Return (x, y) of the center of cell containing provided text 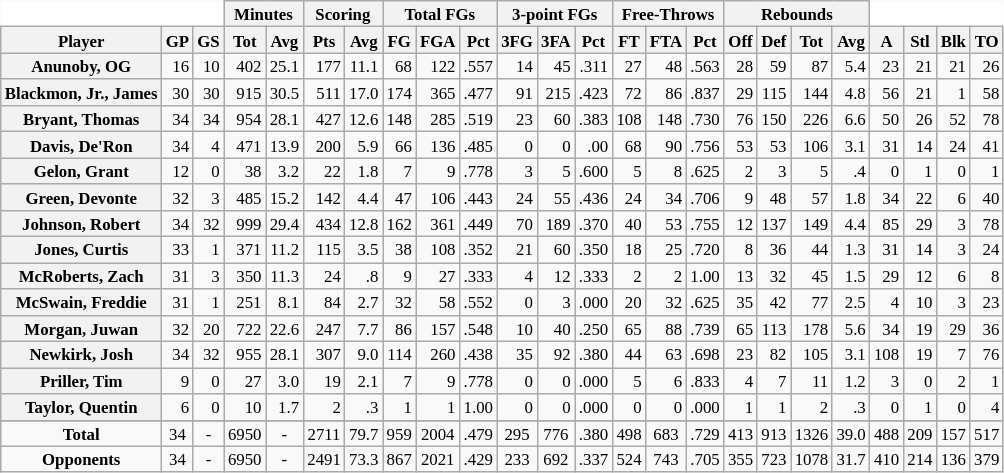
215 (556, 93)
355 (740, 459)
2.1 (364, 381)
485 (245, 197)
114 (398, 355)
260 (438, 355)
683 (666, 433)
498 (628, 433)
3.0 (285, 381)
1326 (812, 433)
743 (666, 459)
31.7 (851, 459)
11 (812, 381)
150 (774, 119)
954 (245, 119)
295 (517, 433)
50 (886, 119)
233 (517, 459)
Taylor, Quentin (82, 407)
5.9 (364, 145)
517 (986, 433)
.837 (705, 93)
63 (666, 355)
5.6 (851, 328)
Anunoby, OG (82, 66)
692 (556, 459)
122 (438, 66)
72 (628, 93)
11.2 (285, 250)
29.4 (285, 224)
.600 (594, 171)
25 (666, 250)
.443 (479, 197)
149 (812, 224)
Rebounds (797, 14)
12.6 (364, 119)
Green, Devonte (82, 197)
Morgan, Juwan (82, 328)
Priller, Tim (82, 381)
McSwain, Freddie (82, 302)
Free-Throws (668, 14)
3FA (556, 40)
.705 (705, 459)
13 (740, 276)
524 (628, 459)
137 (774, 224)
2.7 (364, 302)
113 (774, 328)
Gelon, Grant (82, 171)
87 (812, 66)
.423 (594, 93)
1078 (812, 459)
1.3 (851, 250)
.756 (705, 145)
177 (324, 66)
1.2 (851, 381)
434 (324, 224)
Pts (324, 40)
30.5 (285, 93)
105 (812, 355)
91 (517, 93)
.436 (594, 197)
.250 (594, 328)
723 (774, 459)
Def (774, 40)
TO (986, 40)
.519 (479, 119)
82 (774, 355)
247 (324, 328)
18 (628, 250)
142 (324, 197)
722 (245, 328)
1.5 (851, 276)
66 (398, 145)
.477 (479, 93)
.563 (705, 66)
15.2 (285, 197)
52 (954, 119)
92 (556, 355)
Total (82, 433)
Stl (920, 40)
.548 (479, 328)
Scoring (342, 14)
214 (920, 459)
A (886, 40)
471 (245, 145)
16 (178, 66)
413 (740, 433)
307 (324, 355)
FG (398, 40)
379 (986, 459)
84 (324, 302)
488 (886, 433)
427 (324, 119)
.479 (479, 433)
39.0 (851, 433)
59 (774, 66)
2021 (438, 459)
226 (812, 119)
8.1 (285, 302)
25.1 (285, 66)
.00 (594, 145)
85 (886, 224)
.833 (705, 381)
511 (324, 93)
6.6 (851, 119)
999 (245, 224)
200 (324, 145)
.429 (479, 459)
350 (245, 276)
Player (82, 40)
12.8 (364, 224)
365 (438, 93)
Blackmon, Jr., James (82, 93)
.729 (705, 433)
56 (886, 93)
3-point FGs (554, 14)
410 (886, 459)
22.6 (285, 328)
42 (774, 302)
.739 (705, 328)
70 (517, 224)
.698 (705, 355)
.438 (479, 355)
4.8 (851, 93)
Bryant, Thomas (82, 119)
867 (398, 459)
.311 (594, 66)
FGA (438, 40)
209 (920, 433)
73.3 (364, 459)
Johnson, Robert (82, 224)
361 (438, 224)
.557 (479, 66)
.8 (364, 276)
162 (398, 224)
FT (628, 40)
1.7 (285, 407)
955 (245, 355)
79.7 (364, 433)
Newkirk, Josh (82, 355)
913 (774, 433)
.350 (594, 250)
.755 (705, 224)
251 (245, 302)
3.2 (285, 171)
.720 (705, 250)
776 (556, 433)
2.5 (851, 302)
Off (740, 40)
.449 (479, 224)
.383 (594, 119)
Jones, Curtis (82, 250)
41 (986, 145)
11.3 (285, 276)
Opponents (82, 459)
11.1 (364, 66)
57 (812, 197)
.485 (479, 145)
55 (556, 197)
90 (666, 145)
285 (438, 119)
47 (398, 197)
.706 (705, 197)
144 (812, 93)
77 (812, 302)
McRoberts, Zach (82, 276)
33 (178, 250)
FTA (666, 40)
7.7 (364, 328)
GS (208, 40)
Total FGs (440, 14)
.370 (594, 224)
5.4 (851, 66)
2491 (324, 459)
189 (556, 224)
88 (666, 328)
3FG (517, 40)
2004 (438, 433)
9.0 (364, 355)
.4 (851, 171)
402 (245, 66)
178 (812, 328)
959 (398, 433)
.352 (479, 250)
3.5 (364, 250)
28 (740, 66)
371 (245, 250)
Davis, De'Ron (82, 145)
915 (245, 93)
13.9 (285, 145)
17.0 (364, 93)
2711 (324, 433)
Minutes (264, 14)
Blk (954, 40)
174 (398, 93)
.337 (594, 459)
GP (178, 40)
.552 (479, 302)
.730 (705, 119)
